Detect which cell encompasses the target text, then output its [x, y] center coordinate. 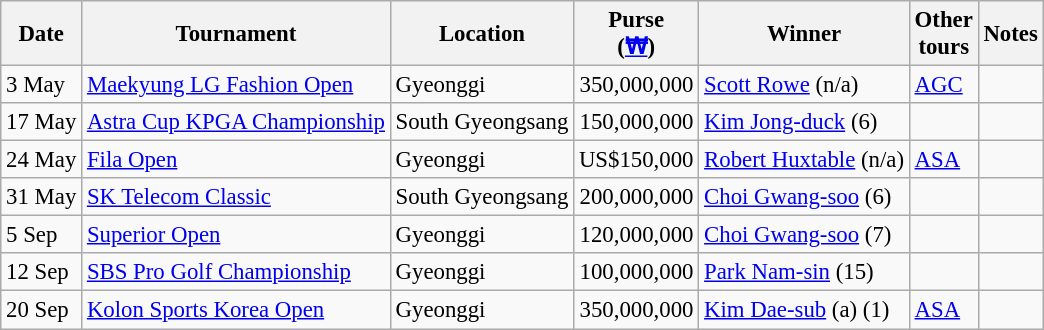
Kim Dae-sub (a) (1) [804, 310]
200,000,000 [636, 197]
Choi Gwang-soo (7) [804, 235]
Park Nam-sin (15) [804, 273]
Fila Open [236, 160]
Scott Rowe (n/a) [804, 85]
Purse(₩) [636, 34]
Date [42, 34]
Kim Jong-duck (6) [804, 122]
AGC [944, 85]
SK Telecom Classic [236, 197]
20 Sep [42, 310]
12 Sep [42, 273]
17 May [42, 122]
Superior Open [236, 235]
Maekyung LG Fashion Open [236, 85]
Winner [804, 34]
Othertours [944, 34]
Astra Cup KPGA Championship [236, 122]
31 May [42, 197]
150,000,000 [636, 122]
24 May [42, 160]
US$150,000 [636, 160]
Robert Huxtable (n/a) [804, 160]
Kolon Sports Korea Open [236, 310]
100,000,000 [636, 273]
Notes [1010, 34]
SBS Pro Golf Championship [236, 273]
Tournament [236, 34]
3 May [42, 85]
5 Sep [42, 235]
Location [482, 34]
Choi Gwang-soo (6) [804, 197]
120,000,000 [636, 235]
